Return [x, y] of the center of cell containing provided text 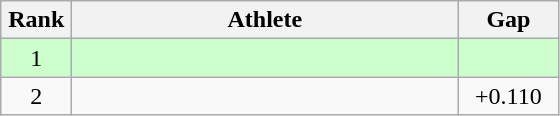
1 [36, 58]
Gap [508, 20]
Athlete [265, 20]
+0.110 [508, 96]
2 [36, 96]
Rank [36, 20]
